Determine the (X, Y) coordinate at the center of the cell enclosing the given text.  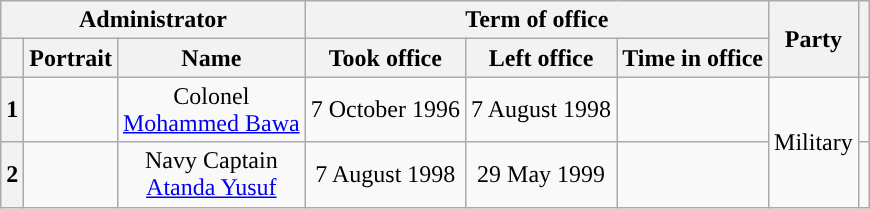
2 (12, 174)
7 October 1996 (385, 110)
1 (12, 110)
29 May 1999 (542, 174)
Took office (385, 58)
ColonelMohammed Bawa (211, 110)
Military (814, 142)
Name (211, 58)
Portrait (71, 58)
Left office (542, 58)
Administrator (153, 20)
Term of office (536, 20)
Time in office (693, 58)
Party (814, 39)
Navy CaptainAtanda Yusuf (211, 174)
